Output the (x, y) coordinate of the center of the cell containing the given text.  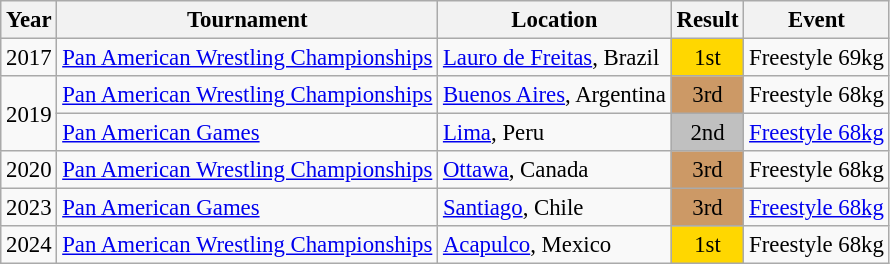
Event (816, 20)
Santiago, Chile (555, 208)
2017 (29, 58)
Result (708, 20)
Freestyle 69kg (816, 58)
2019 (29, 114)
Year (29, 20)
Tournament (248, 20)
2024 (29, 245)
2nd (708, 133)
2023 (29, 208)
Acapulco, Mexico (555, 245)
Location (555, 20)
Ottawa, Canada (555, 170)
Buenos Aires, Argentina (555, 95)
2020 (29, 170)
Lima, Peru (555, 133)
Lauro de Freitas, Brazil (555, 58)
